Locate the cell with the specified text and output its (x, y) center coordinate. 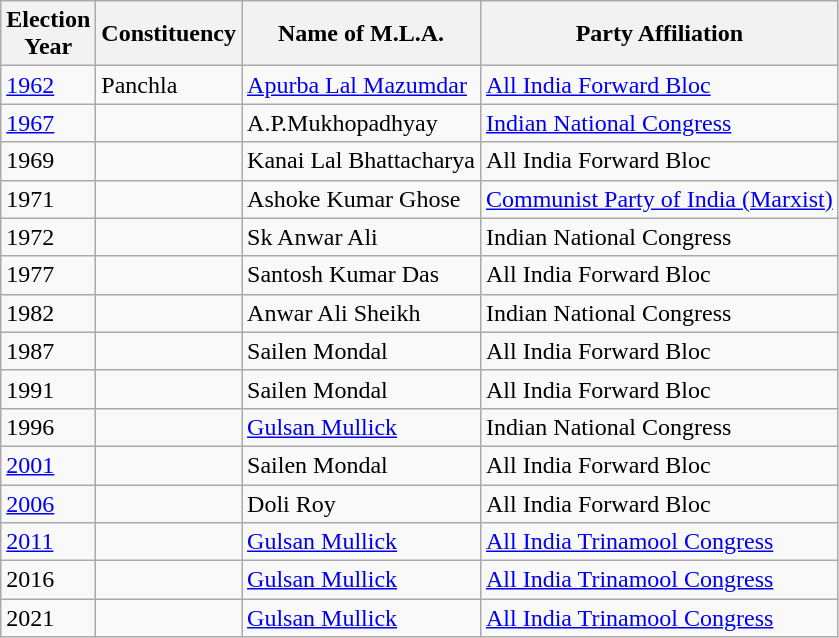
Party Affiliation (659, 34)
2011 (48, 542)
Sk Anwar Ali (362, 237)
Election Year (48, 34)
2001 (48, 465)
1977 (48, 275)
Kanai Lal Bhattacharya (362, 161)
1996 (48, 427)
1971 (48, 199)
1987 (48, 351)
Constituency (169, 34)
1969 (48, 161)
Santosh Kumar Das (362, 275)
Communist Party of India (Marxist) (659, 199)
Doli Roy (362, 503)
1962 (48, 85)
1972 (48, 237)
Name of M.L.A. (362, 34)
2006 (48, 503)
2016 (48, 580)
A.P.Mukhopadhyay (362, 123)
Panchla (169, 85)
2021 (48, 618)
1982 (48, 313)
1991 (48, 389)
Ashoke Kumar Ghose (362, 199)
Apurba Lal Mazumdar (362, 85)
1967 (48, 123)
Anwar Ali Sheikh (362, 313)
